Output the [X, Y] coordinate of the center of the cell containing the given text.  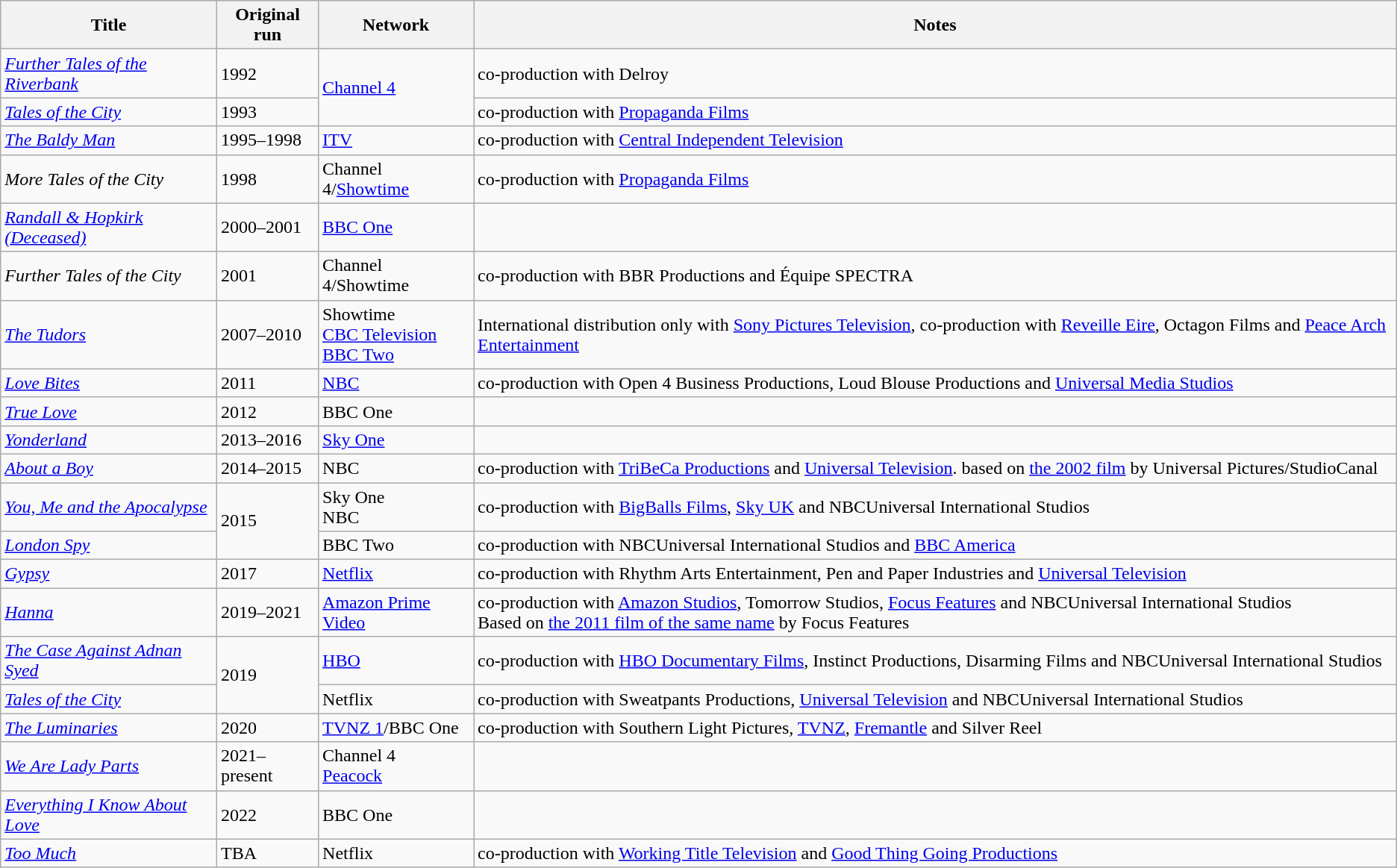
2000–2001 [267, 227]
Randall & Hopkirk (Deceased) [109, 227]
1992 [267, 73]
Gypsy [109, 574]
More Tales of the City [109, 179]
We Are Lady Parts [109, 766]
BBC Two [396, 546]
True Love [109, 411]
co-production with HBO Documentary Films, Instinct Productions, Disarming Films and NBCUniversal International Studios [934, 661]
1998 [267, 179]
ShowtimeCBC TelevisionBBC Two [396, 334]
1993 [267, 112]
2021–present [267, 766]
TVNZ 1/BBC One [396, 728]
Network [396, 25]
Further Tales of the Riverbank [109, 73]
2017 [267, 574]
HBO [396, 661]
Too Much [109, 853]
TBA [267, 853]
co-production with Delroy [934, 73]
2020 [267, 728]
2013–2016 [267, 440]
2014–2015 [267, 468]
co-production with Central Independent Television [934, 140]
2007–2010 [267, 334]
Sky OneNBC [396, 506]
co-production with Open 4 Business Productions, Loud Blouse Productions and Universal Media Studios [934, 383]
International distribution only with Sony Pictures Television, co-production with Reveille Eire, Octagon Films and Peace Arch Entertainment [934, 334]
Channel 4Peacock [396, 766]
co-production with BigBalls Films, Sky UK and NBCUniversal International Studios [934, 506]
Original run [267, 25]
The Luminaries [109, 728]
Further Tales of the City [109, 276]
Everything I Know About Love [109, 815]
co-production with TriBeCa Productions and Universal Television. based on the 2002 film by Universal Pictures/StudioCanal [934, 468]
2001 [267, 276]
Sky One [396, 440]
Yonderland [109, 440]
1995–1998 [267, 140]
co-production with Rhythm Arts Entertainment, Pen and Paper Industries and Universal Television [934, 574]
The Tudors [109, 334]
2015 [267, 521]
You, Me and the Apocalypse [109, 506]
ITV [396, 140]
2012 [267, 411]
2019–2021 [267, 612]
Title [109, 25]
Amazon Prime Video [396, 612]
Love Bites [109, 383]
2011 [267, 383]
Hanna [109, 612]
co-production with NBCUniversal International Studios and BBC America [934, 546]
London Spy [109, 546]
2022 [267, 815]
The Case Against Adnan Syed [109, 661]
2019 [267, 675]
co-production with Sweatpants Productions, Universal Television and NBCUniversal International Studios [934, 699]
About a Boy [109, 468]
co-production with Southern Light Pictures, TVNZ, Fremantle and Silver Reel [934, 728]
Notes [934, 25]
co-production with BBR Productions and Équipe SPECTRA [934, 276]
Channel 4 [396, 88]
The Baldy Man [109, 140]
co-production with Working Title Television and Good Thing Going Productions [934, 853]
